Return the [x, y] coordinate for the center point of the cell that contains the specified text.  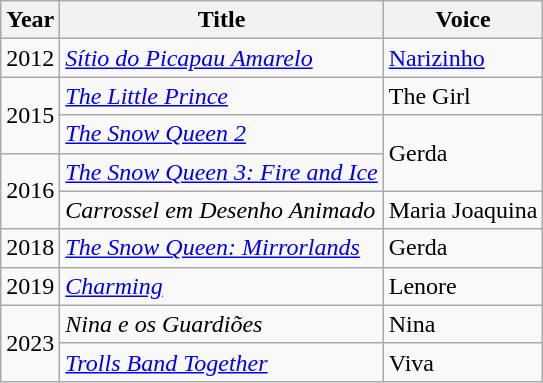
2023 [30, 343]
Trolls Band Together [222, 362]
2016 [30, 191]
Year [30, 20]
2018 [30, 248]
Lenore [463, 286]
Charming [222, 286]
Voice [463, 20]
Viva [463, 362]
Nina e os Guardiões [222, 324]
Carrossel em Desenho Animado [222, 210]
The Snow Queen 2 [222, 134]
Maria Joaquina [463, 210]
Narizinho [463, 58]
The Little Prince [222, 96]
2019 [30, 286]
2012 [30, 58]
The Snow Queen 3: Fire and Ice [222, 172]
Title [222, 20]
2015 [30, 115]
The Girl [463, 96]
Sítio do Picapau Amarelo [222, 58]
The Snow Queen: Mirrorlands [222, 248]
Nina [463, 324]
